Search for the cell housing the specified text and yield its [X, Y] center coordinate. 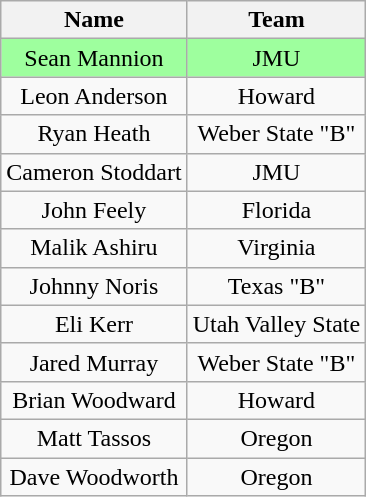
Eli Kerr [94, 324]
Virginia [276, 248]
Team [276, 20]
Cameron Stoddart [94, 172]
Jared Murray [94, 362]
Brian Woodward [94, 400]
Johnny Noris [94, 286]
Malik Ashiru [94, 248]
Name [94, 20]
Sean Mannion [94, 58]
John Feely [94, 210]
Ryan Heath [94, 134]
Matt Tassos [94, 438]
Utah Valley State [276, 324]
Texas "B" [276, 286]
Dave Woodworth [94, 477]
Florida [276, 210]
Leon Anderson [94, 96]
